Identify which cell holds the provided text, then report its [x, y] central coordinate. 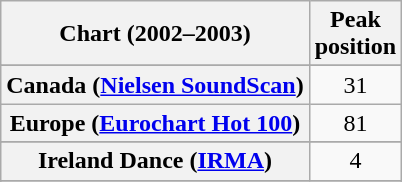
Canada (Nielsen SoundScan) [155, 85]
4 [355, 161]
Europe (Eurochart Hot 100) [155, 123]
Chart (2002–2003) [155, 34]
Peakposition [355, 34]
Ireland Dance (IRMA) [155, 161]
31 [355, 85]
81 [355, 123]
